Output the [X, Y] coordinate of the center of the cell containing the given text.  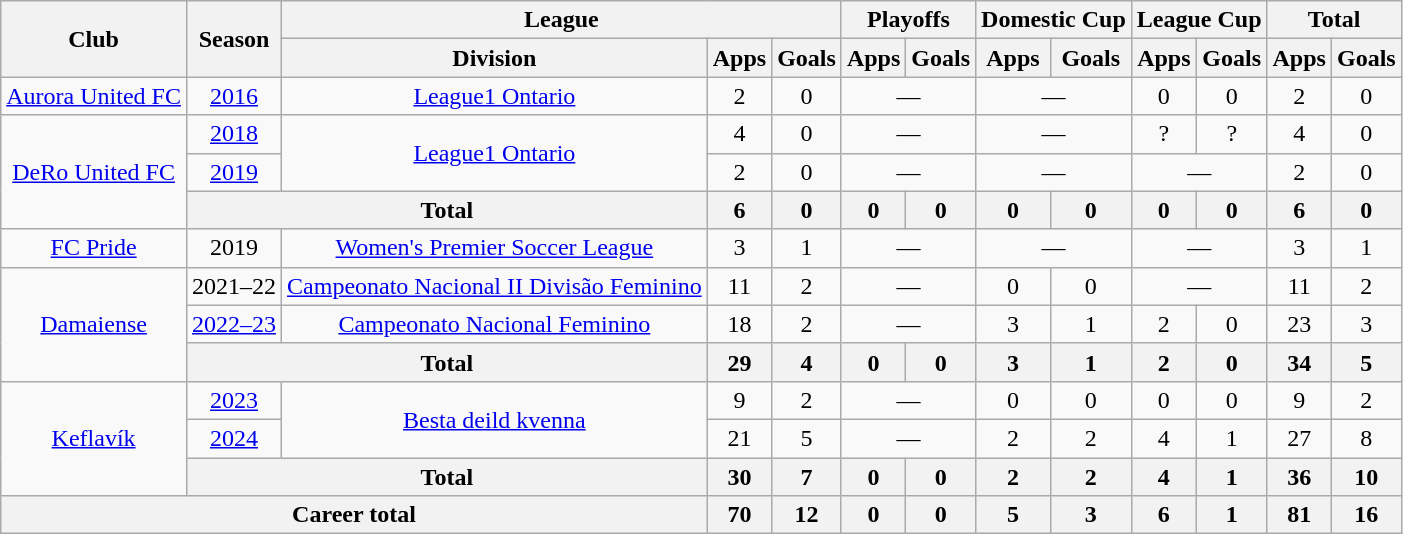
34 [1299, 362]
12 [807, 515]
League [562, 20]
70 [739, 515]
Besta deild kvenna [495, 419]
2023 [234, 400]
Division [495, 58]
2021–22 [234, 286]
League Cup [1199, 20]
36 [1299, 477]
Women's Premier Soccer League [495, 248]
18 [739, 324]
81 [1299, 515]
Season [234, 39]
DeRo United FC [94, 172]
7 [807, 477]
Damaiense [94, 324]
FC Pride [94, 248]
27 [1299, 438]
2024 [234, 438]
Keflavík [94, 438]
29 [739, 362]
10 [1366, 477]
Aurora United FC [94, 96]
Playoffs [908, 20]
2018 [234, 134]
8 [1366, 438]
Campeonato Nacional II Divisão Feminino [495, 286]
Career total [354, 515]
16 [1366, 515]
2022–23 [234, 324]
30 [739, 477]
23 [1299, 324]
Campeonato Nacional Feminino [495, 324]
2016 [234, 96]
Domestic Cup [1054, 20]
Club [94, 39]
21 [739, 438]
